Find where the given text appears and provide that cell's center as [X, Y] coordinate. 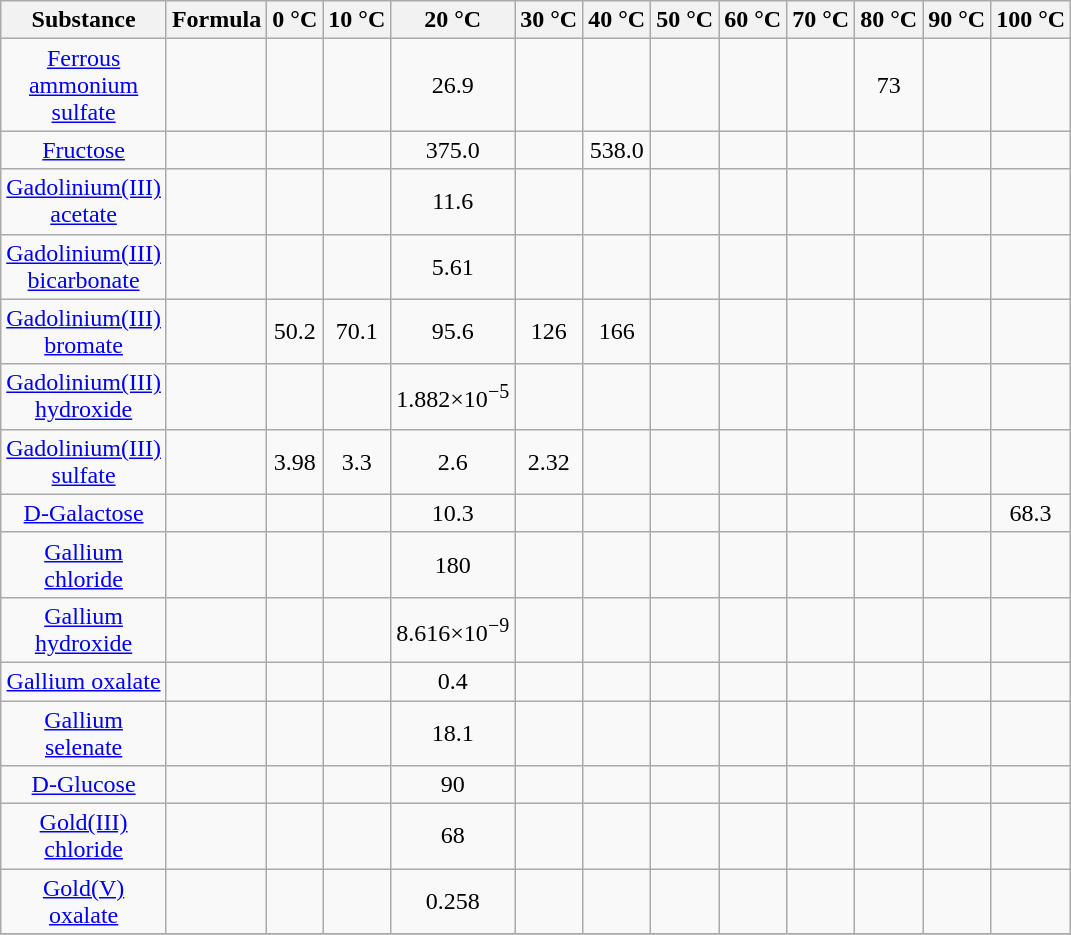
2.32 [549, 462]
Gallium selenate [84, 732]
Gallium oxalate [84, 681]
50.2 [295, 332]
8.616×10−9 [453, 630]
Gadolinium(III) acetate [84, 202]
375.0 [453, 150]
0.4 [453, 681]
3.98 [295, 462]
60 °C [753, 20]
68.3 [1031, 513]
Ferrous ammonium sulfate [84, 85]
Gadolinium(III) sulfate [84, 462]
166 [617, 332]
10 °C [357, 20]
95.6 [453, 332]
0.258 [453, 902]
70.1 [357, 332]
Gold(V) oxalate [84, 902]
D-Galactose [84, 513]
73 [889, 85]
20 °C [453, 20]
18.1 [453, 732]
0 °C [295, 20]
30 °C [549, 20]
10.3 [453, 513]
70 °C [821, 20]
5.61 [453, 266]
Formula [216, 20]
26.9 [453, 85]
1.882×10−5 [453, 396]
80 °C [889, 20]
11.6 [453, 202]
100 °C [1031, 20]
68 [453, 836]
Gallium hydroxide [84, 630]
Gadolinium(III) bromate [84, 332]
3.3 [357, 462]
Fructose [84, 150]
90 °C [957, 20]
50 °C [685, 20]
Gadolinium(III) hydroxide [84, 396]
Substance [84, 20]
126 [549, 332]
D-Glucose [84, 785]
180 [453, 564]
90 [453, 785]
Gold(III) chloride [84, 836]
2.6 [453, 462]
40 °C [617, 20]
Gadolinium(III) bicarbonate [84, 266]
538.0 [617, 150]
Gallium chloride [84, 564]
